Return the [x, y] coordinate for the center point of the cell that contains the specified text.  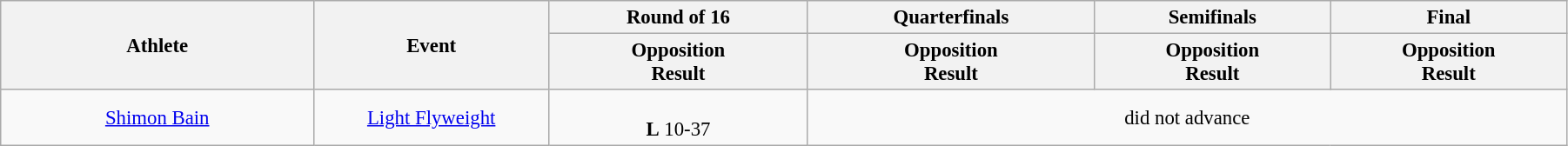
Athlete [157, 45]
Shimon Bain [157, 118]
Quarterfinals [950, 17]
L 10-37 [679, 118]
did not advance [1187, 118]
Event [432, 45]
Round of 16 [679, 17]
Light Flyweight [432, 118]
Semifinals [1213, 17]
Final [1448, 17]
